Find where the given text appears and provide that cell's center as [X, Y] coordinate. 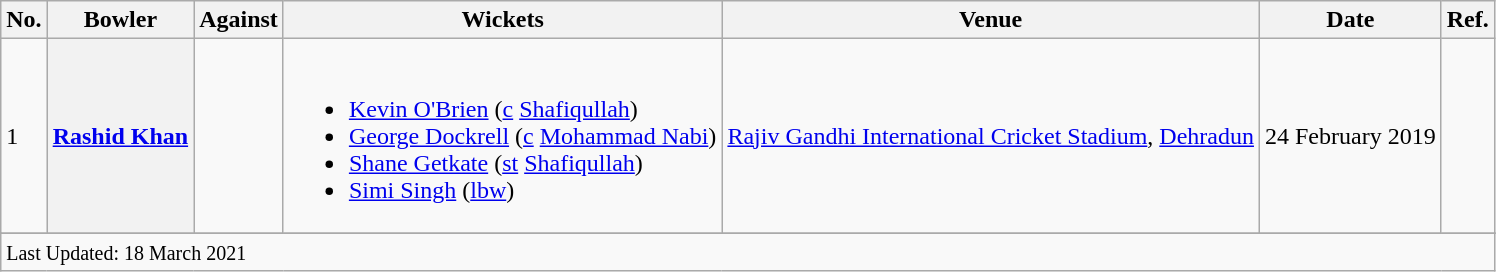
Wickets [502, 20]
24 February 2019 [1350, 136]
Venue [991, 20]
Against [239, 20]
Date [1350, 20]
Bowler [120, 20]
1 [24, 136]
Ref. [1468, 20]
Kevin O'Brien (c Shafiqullah)George Dockrell (c Mohammad Nabi)Shane Getkate (st Shafiqullah)Simi Singh (lbw) [502, 136]
Rajiv Gandhi International Cricket Stadium, Dehradun [991, 136]
Rashid Khan [120, 136]
No. [24, 20]
Last Updated: 18 March 2021 [748, 252]
